Locate the cell with the specified text and output its (X, Y) center coordinate. 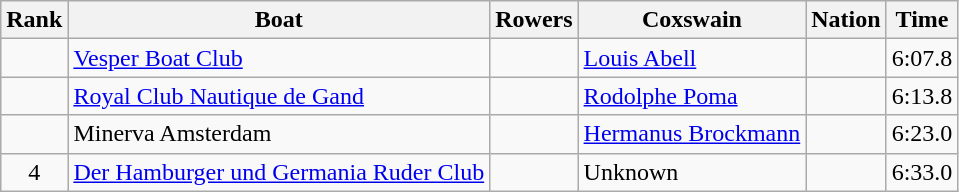
Rank (34, 20)
Rodolphe Poma (692, 96)
Rowers (534, 20)
Minerva Amsterdam (279, 134)
4 (34, 172)
Der Hamburger und Germania Ruder Club (279, 172)
Boat (279, 20)
6:33.0 (922, 172)
6:13.8 (922, 96)
Nation (846, 20)
Louis Abell (692, 58)
Coxswain (692, 20)
Royal Club Nautique de Gand (279, 96)
Unknown (692, 172)
Vesper Boat Club (279, 58)
Hermanus Brockmann (692, 134)
Time (922, 20)
6:23.0 (922, 134)
6:07.8 (922, 58)
